Identify which cell holds the provided text, then report its [x, y] central coordinate. 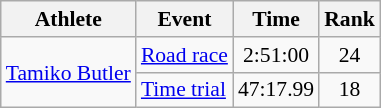
47:17.99 [276, 90]
18 [350, 90]
Tamiko Butler [68, 72]
Athlete [68, 19]
Rank [350, 19]
Road race [184, 55]
Time [276, 19]
Time trial [184, 90]
24 [350, 55]
Event [184, 19]
2:51:00 [276, 55]
